Scan for the cell matching the given text and deliver its [X, Y] coordinate at center. 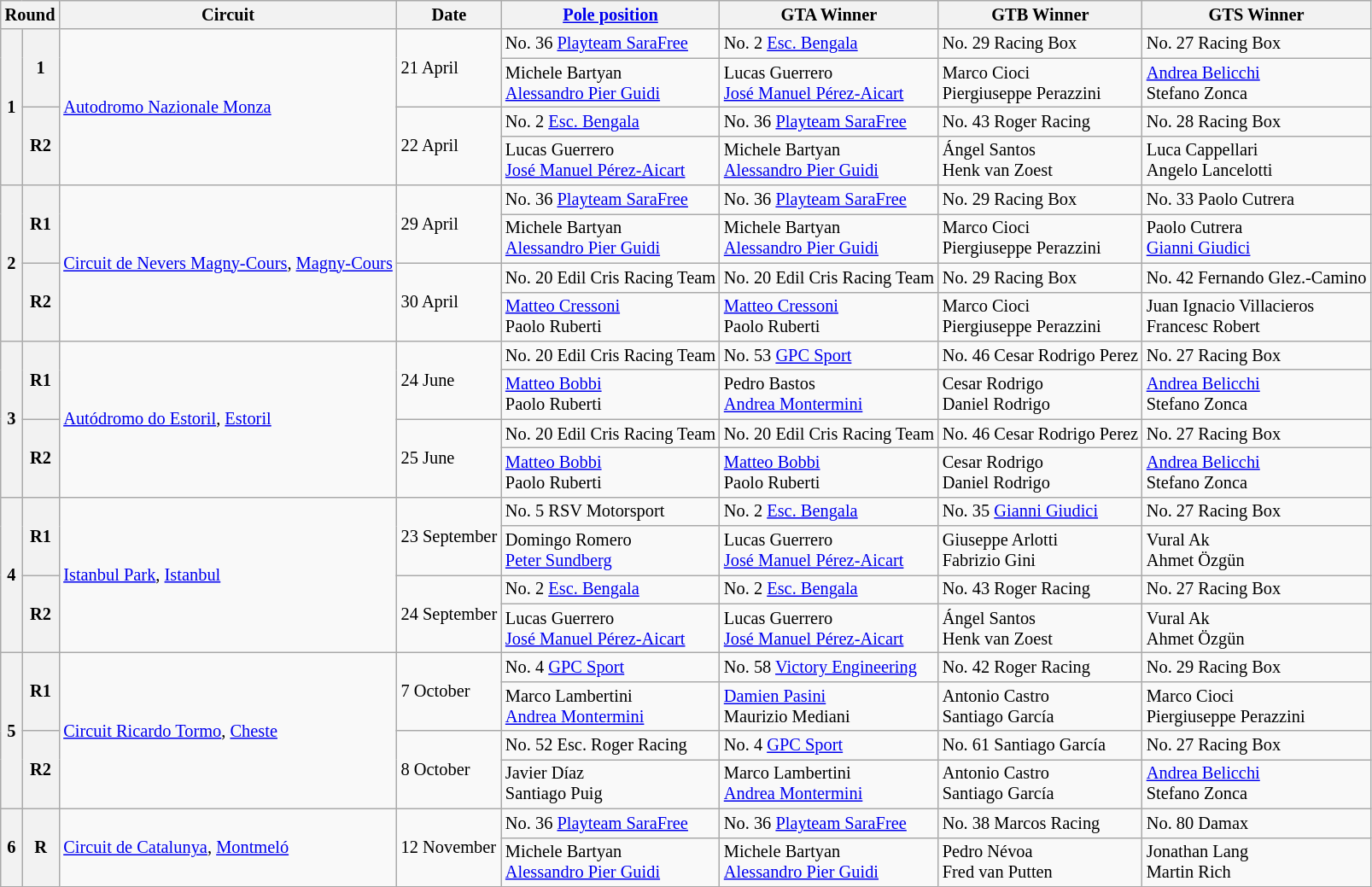
Pedro Bastos Andrea Montermini [829, 394]
24 September [449, 613]
Domingo Romero Peter Sundberg [610, 551]
Circuit Ricardo Tormo, Cheste [227, 731]
Luca Cappellari Angelo Lancelotti [1257, 160]
Date [449, 15]
No. 42 Roger Racing [1040, 667]
Round [31, 15]
Paolo Cutrera Gianni Giudici [1257, 238]
3 [12, 418]
24 June [449, 379]
6 [12, 847]
Istanbul Park, Istanbul [227, 575]
2 [12, 263]
Giuseppe Arlotti Fabrizio Gini [1040, 551]
8 October [449, 770]
4 [12, 575]
29 April [449, 224]
GTS Winner [1257, 15]
Juan Ignacio Villacieros Francesc Robert [1257, 317]
21 April [449, 68]
Autodromo Nazionale Monza [227, 108]
12 November [449, 847]
23 September [449, 536]
Javier Díaz Santiago Puig [610, 784]
Circuit de Nevers Magny-Cours, Magny-Cours [227, 263]
Pedro Névoa Fred van Putten [1040, 862]
No. 5 RSV Motorsport [610, 511]
Damien Pasini Maurizio Mediani [829, 706]
GTB Winner [1040, 15]
No. 35 Gianni Giudici [1040, 511]
Autódromo do Estoril, Estoril [227, 418]
5 [12, 731]
No. 52 Esc. Roger Racing [610, 745]
No. 58 Victory Engineering [829, 667]
Jonathan Lang Martin Rich [1257, 862]
25 June [449, 458]
No. 80 Damax [1257, 823]
30 April [449, 302]
Circuit de Catalunya, Montmeló [227, 847]
No. 53 GPC Sport [829, 355]
R [41, 847]
22 April [449, 145]
No. 28 Racing Box [1257, 121]
No. 38 Marcos Racing [1040, 823]
No. 42 Fernando Glez.-Camino [1257, 277]
No. 61 Santiago García [1040, 745]
GTA Winner [829, 15]
No. 33 Paolo Cutrera [1257, 200]
7 October [449, 692]
Circuit [227, 15]
Pole position [610, 15]
